Determine the (X, Y) coordinate at the center of the cell enclosing the given text.  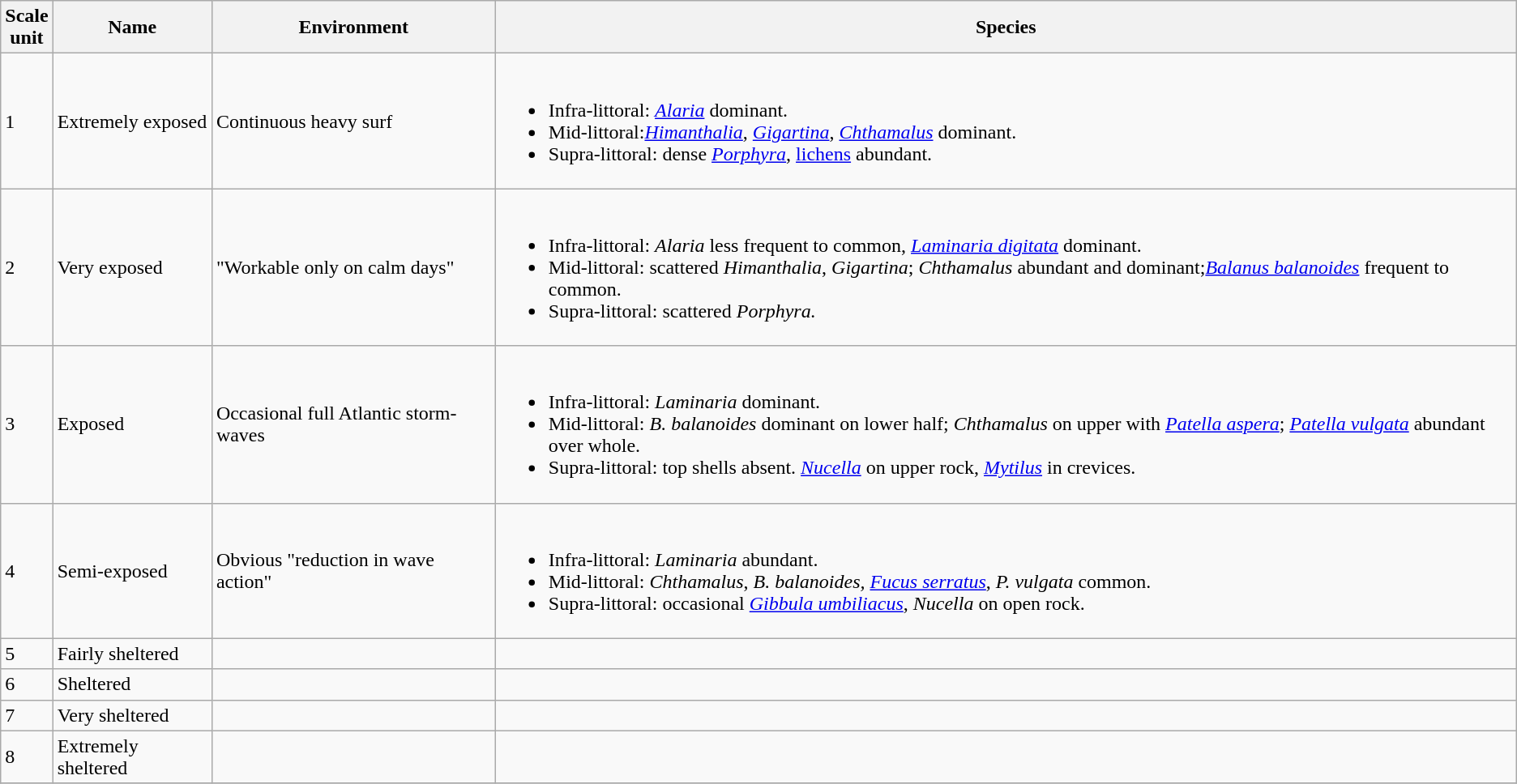
Infra-littoral: Alaria dominant.Mid-littoral:Himanthalia, Gigartina, Chthamalus dominant.Supra-littoral: dense Porphyra, lichens abundant. (1006, 121)
"Workable only on calm days" (353, 267)
Very exposed (132, 267)
Occasional full Atlantic storm-waves (353, 424)
4 (27, 570)
3 (27, 424)
6 (27, 684)
Continuous heavy surf (353, 121)
Extremely exposed (132, 121)
8 (27, 756)
Species (1006, 28)
Fairly sheltered (132, 654)
5 (27, 654)
Environment (353, 28)
Scaleunit (27, 28)
Exposed (132, 424)
Obvious "reduction in wave action" (353, 570)
Very sheltered (132, 715)
Name (132, 28)
Sheltered (132, 684)
Semi-exposed (132, 570)
2 (27, 267)
Extremely sheltered (132, 756)
1 (27, 121)
7 (27, 715)
